Search for the cell housing the specified text and yield its (x, y) center coordinate. 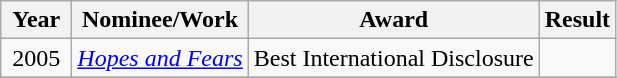
Year (36, 20)
Nominee/Work (160, 20)
2005 (36, 58)
Result (577, 20)
Award (394, 20)
Best International Disclosure (394, 58)
Hopes and Fears (160, 58)
